Return the [x, y] coordinate for the center point of the cell that contains the specified text.  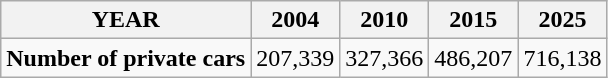
2015 [474, 20]
716,138 [562, 58]
2010 [384, 20]
YEAR [126, 20]
2025 [562, 20]
486,207 [474, 58]
327,366 [384, 58]
207,339 [296, 58]
Number of private cars [126, 58]
2004 [296, 20]
